Scan for the cell matching the given text and deliver its [x, y] coordinate at center. 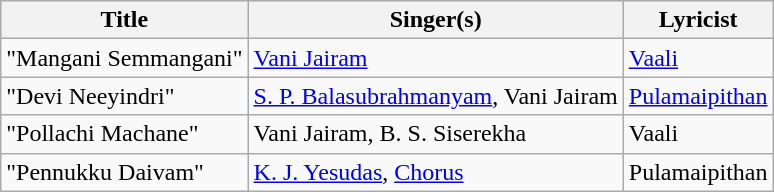
S. P. Balasubrahmanyam, Vani Jairam [436, 96]
Singer(s) [436, 20]
Vani Jairam [436, 58]
"Devi Neeyindri" [124, 96]
Vani Jairam, B. S. Siserekha [436, 134]
"Pollachi Machane" [124, 134]
"Mangani Semmangani" [124, 58]
Title [124, 20]
Lyricist [698, 20]
K. J. Yesudas, Chorus [436, 172]
"Pennukku Daivam" [124, 172]
